For the text-containing cell, return its midpoint in (x, y) coordinate format. 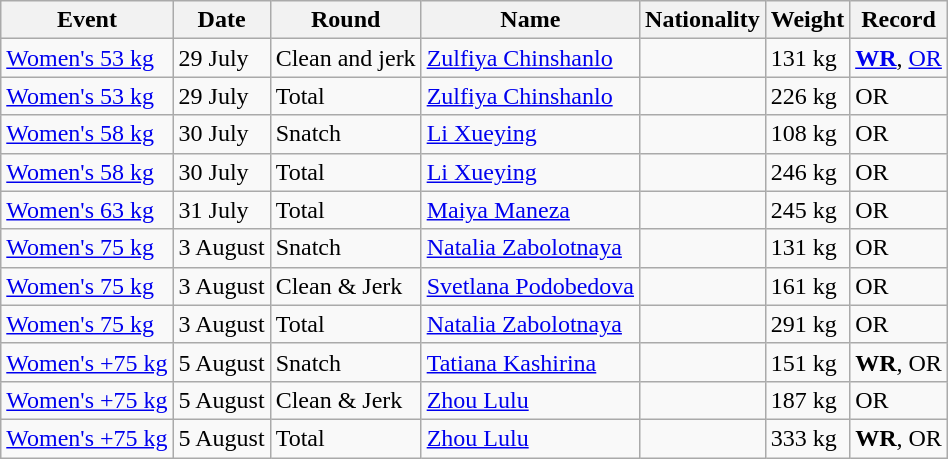
226 kg (807, 96)
246 kg (807, 172)
Nationality (703, 20)
245 kg (807, 210)
108 kg (807, 134)
Women's 63 kg (87, 210)
333 kg (807, 438)
Name (530, 20)
151 kg (807, 362)
Weight (807, 20)
Record (899, 20)
187 kg (807, 400)
Event (87, 20)
161 kg (807, 286)
Clean and jerk (346, 58)
31 July (222, 210)
Round (346, 20)
291 kg (807, 324)
Date (222, 20)
Maiya Maneza (530, 210)
Tatiana Kashirina (530, 362)
Svetlana Podobedova (530, 286)
